Extract the (x, y) coordinate from the center of the cell holding the provided text.  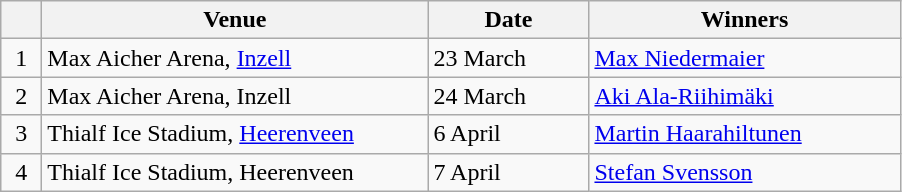
3 (22, 134)
4 (22, 172)
Martin Haarahiltunen (744, 134)
23 March (508, 58)
Aki Ala-Riihimäki (744, 96)
7 April (508, 172)
1 (22, 58)
Date (508, 20)
6 April (508, 134)
Max Niedermaier (744, 58)
2 (22, 96)
Venue (235, 20)
Winners (744, 20)
24 March (508, 96)
Stefan Svensson (744, 172)
